Determine the (x, y) coordinate at the center of the cell enclosing the given text.  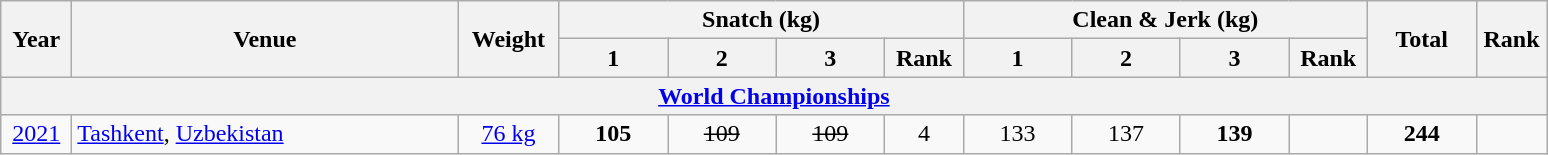
133 (1018, 134)
4 (924, 134)
139 (1234, 134)
World Championships (774, 96)
105 (614, 134)
137 (1126, 134)
76 kg (508, 134)
Total (1422, 39)
Tashkent, Uzbekistan (265, 134)
244 (1422, 134)
2021 (36, 134)
Year (36, 39)
Weight (508, 39)
Snatch (kg) (761, 20)
Venue (265, 39)
Clean & Jerk (kg) (1165, 20)
